Identify which cell holds the provided text, then report its (x, y) central coordinate. 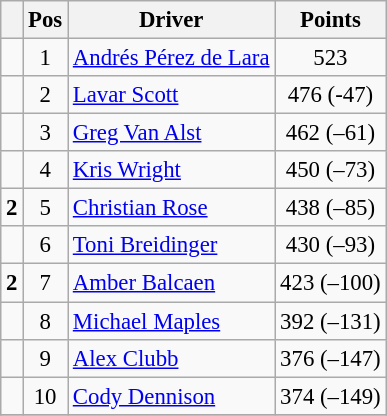
Points (330, 20)
7 (46, 283)
6 (46, 245)
462 (–61) (330, 133)
Cody Dennison (172, 396)
Andrés Pérez de Lara (172, 58)
374 (–149) (330, 396)
476 (-47) (330, 95)
423 (–100) (330, 283)
9 (46, 358)
1 (46, 58)
Alex Clubb (172, 358)
Lavar Scott (172, 95)
3 (46, 133)
5 (46, 208)
8 (46, 321)
430 (–93) (330, 245)
Christian Rose (172, 208)
Michael Maples (172, 321)
523 (330, 58)
4 (46, 170)
Kris Wright (172, 170)
Pos (46, 20)
10 (46, 396)
Greg Van Alst (172, 133)
438 (–85) (330, 208)
Driver (172, 20)
Amber Balcaen (172, 283)
376 (–147) (330, 358)
Toni Breidinger (172, 245)
392 (–131) (330, 321)
450 (–73) (330, 170)
